Pinpoint the cell where the given text exists, returning its (X, Y) midpoint coordinate. 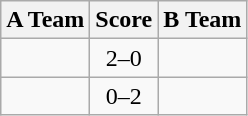
B Team (202, 20)
2–0 (124, 58)
A Team (46, 20)
0–2 (124, 96)
Score (124, 20)
